Return the (x, y) coordinate for the center point of the cell that contains the specified text.  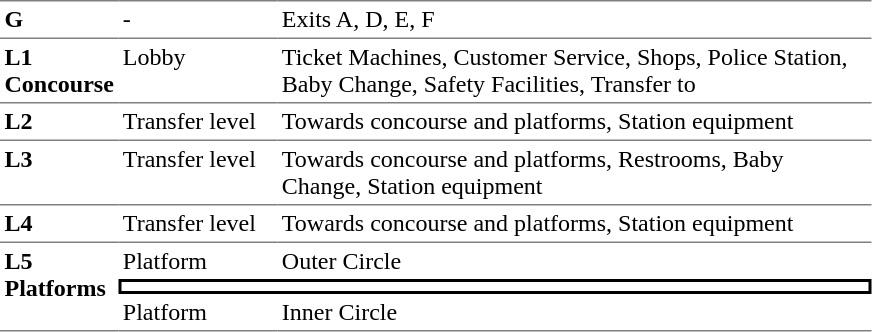
Outer Circle (574, 261)
Ticket Machines, Customer Service, Shops, Police Station, Baby Change, Safety Facilities, Transfer to (574, 70)
L2 (59, 121)
Towards concourse and platforms, Restrooms, Baby Change, Station equipment (574, 172)
Exits A, D, E, F (574, 19)
L5Platforms (59, 287)
G (59, 19)
- (198, 19)
Lobby (198, 70)
L1Concourse (59, 70)
L4 (59, 223)
L3 (59, 172)
Inner Circle (574, 313)
